Return (X, Y) of the center of cell containing provided text 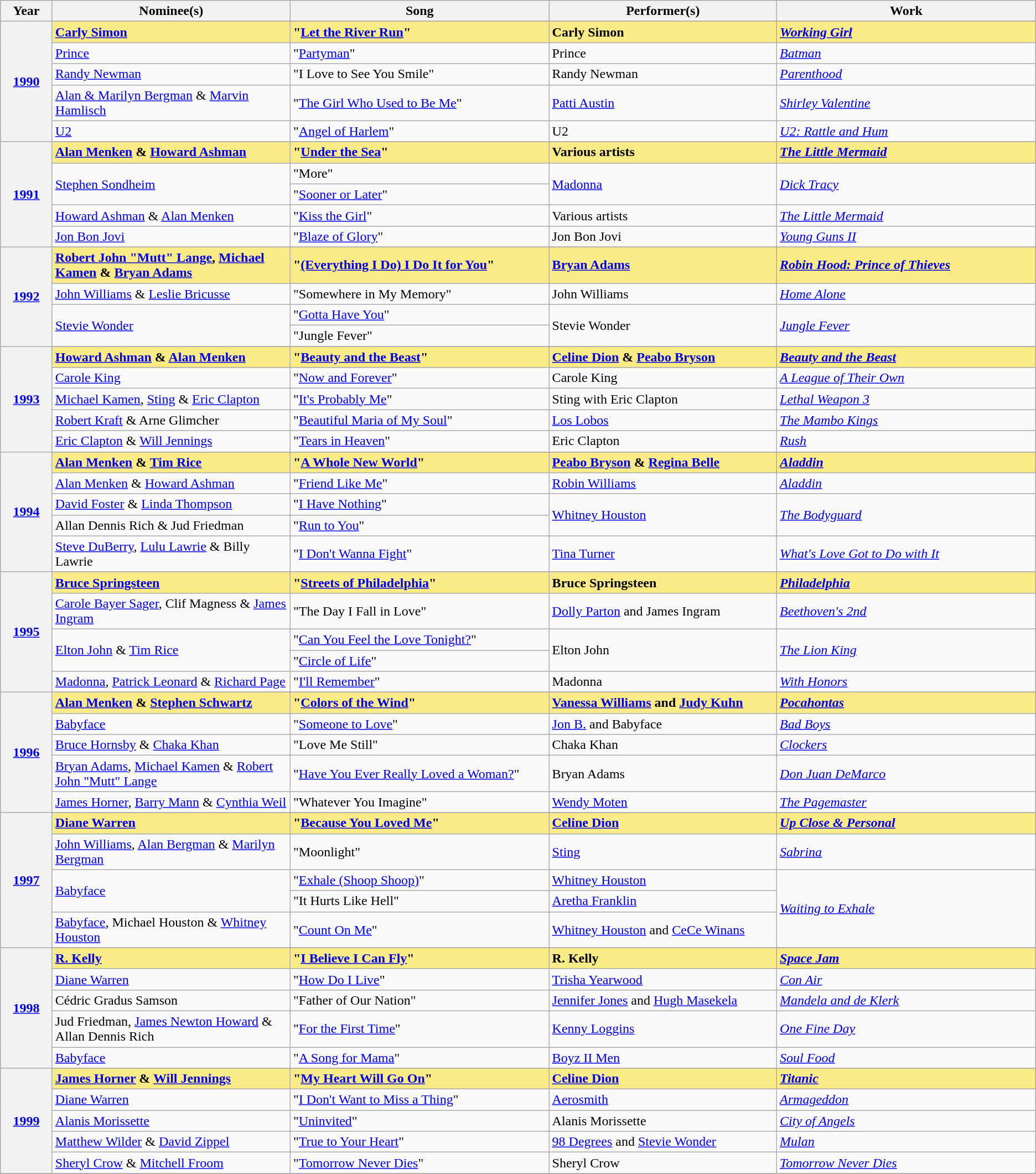
Celine Dion & Peabo Bryson (663, 357)
Tina Turner (663, 554)
"Tears in Heaven" (419, 441)
"Friend Like Me" (419, 483)
1990 (27, 82)
"Sooner or Later" (419, 194)
Beauty and the Beast (906, 357)
"Because You Loved Me" (419, 823)
"I Don't Want to Miss a Thing" (419, 1100)
David Foster & Linda Thompson (171, 504)
"It Hurts Like Hell" (419, 901)
Trisha Yearwood (663, 979)
Don Juan DeMarco (906, 774)
James Horner & Will Jennings (171, 1079)
"Beauty and the Beast" (419, 357)
The Lion King (906, 650)
One Fine Day (906, 1028)
Work (906, 11)
Tomorrow Never Dies (906, 1163)
"Uninvited" (419, 1121)
Chaka Khan (663, 745)
Steve DuBerry, Lulu Lawrie & Billy Lawrie (171, 554)
John Williams & Leslie Bricusse (171, 294)
Con Air (906, 979)
1994 (27, 511)
What's Love Got to Do with It (906, 554)
Parenthood (906, 74)
"Beautiful Maria of My Soul" (419, 420)
Peabo Bryson & Regina Belle (663, 462)
Pocahontas (906, 703)
"Let the River Run" (419, 32)
Carole Bayer Sager, Clif Magness & James Ingram (171, 611)
"Colors of the Wind" (419, 703)
Cédric Gradus Samson (171, 1000)
The Bodyguard (906, 515)
"Have You Ever Really Loved a Woman?" (419, 774)
Lethal Weapon 3 (906, 399)
"(Everything I Do) I Do It for You" (419, 265)
Aerosmith (663, 1100)
Matthew Wilder & David Zippel (171, 1142)
"A Whole New World" (419, 462)
Mandela and de Klerk (906, 1000)
Michael Kamen, Sting & Eric Clapton (171, 399)
"True to Your Heart" (419, 1142)
"Partyman" (419, 53)
James Horner, Barry Mann & Cynthia Weil (171, 802)
"Streets of Philadelphia" (419, 582)
"Circle of Life" (419, 660)
"The Day I Fall in Love" (419, 611)
Armageddon (906, 1100)
"Father of Our Nation" (419, 1000)
1991 (27, 194)
Young Guns II (906, 236)
"Exhale (Shoop Shoop)" (419, 880)
"It's Probably Me" (419, 399)
"For the First Time" (419, 1028)
Space Jam (906, 958)
Sting (663, 851)
1997 (27, 880)
Madonna, Patrick Leonard & Richard Page (171, 682)
"Jungle Fever" (419, 336)
Jon B. and Babyface (663, 724)
Jungle Fever (906, 325)
"Now and Forever" (419, 378)
Working Girl (906, 32)
Alan & Marilyn Bergman & Marvin Hamlisch (171, 103)
"Blaze of Glory" (419, 236)
Robert John "Mutt" Lange, Michael Kamen & Bryan Adams (171, 265)
Wendy Moten (663, 802)
Nominee(s) (171, 11)
"Gotta Have You" (419, 315)
1995 (27, 632)
With Honors (906, 682)
Whitney Houston and CeCe Winans (663, 930)
Alan Menken & Tim Rice (171, 462)
Sheryl Crow (663, 1163)
"My Heart Will Go On" (419, 1079)
Waiting to Exhale (906, 909)
John Williams (663, 294)
"A Song for Mama" (419, 1058)
"Love Me Still" (419, 745)
Jennifer Jones and Hugh Masekela (663, 1000)
1996 (27, 753)
"Can You Feel the Love Tonight?" (419, 639)
Eric Clapton & Will Jennings (171, 441)
"I Have Nothing" (419, 504)
Philadelphia (906, 582)
Beethoven's 2nd (906, 611)
"Run to You" (419, 525)
Dick Tracy (906, 184)
Year (27, 11)
The Pagemaster (906, 802)
City of Angels (906, 1121)
"How Do I Live" (419, 979)
A League of Their Own (906, 378)
John Williams, Alan Bergman & Marilyn Bergman (171, 851)
"The Girl Who Used to Be Me" (419, 103)
Home Alone (906, 294)
Alan Menken & Stephen Schwartz (171, 703)
Jud Friedman, James Newton Howard & Allan Dennis Rich (171, 1028)
98 Degrees and Stevie Wonder (663, 1142)
Rush (906, 441)
Soul Food (906, 1058)
Song (419, 11)
Sabrina (906, 851)
"Under the Sea" (419, 152)
U2: Rattle and Hum (906, 131)
The Mambo Kings (906, 420)
Robin Hood: Prince of Thieves (906, 265)
"Angel of Harlem" (419, 131)
Elton John (663, 650)
"More" (419, 173)
Bruce Hornsby & Chaka Khan (171, 745)
"Tomorrow Never Dies" (419, 1163)
Bryan Adams, Michael Kamen & Robert John "Mutt" Lange (171, 774)
"I Love to See You Smile" (419, 74)
Titanic (906, 1079)
1998 (27, 1007)
1993 (27, 399)
Up Close & Personal (906, 823)
"Kiss the Girl" (419, 215)
Elton John & Tim Rice (171, 650)
Los Lobos (663, 420)
Dolly Parton and James Ingram (663, 611)
"I Don't Wanna Fight" (419, 554)
Robert Kraft & Arne Glimcher (171, 420)
Sting with Eric Clapton (663, 399)
Aretha Franklin (663, 901)
"Somewhere in My Memory" (419, 294)
"I Believe I Can Fly" (419, 958)
"Count On Me" (419, 930)
Kenny Loggins (663, 1028)
Robin Williams (663, 483)
1999 (27, 1121)
Vanessa Williams and Judy Kuhn (663, 703)
Shirley Valentine (906, 103)
"I'll Remember" (419, 682)
Boyz II Men (663, 1058)
Stephen Sondheim (171, 184)
Patti Austin (663, 103)
Babyface, Michael Houston & Whitney Houston (171, 930)
"Whatever You Imagine" (419, 802)
Eric Clapton (663, 441)
Clockers (906, 745)
1992 (27, 297)
Bad Boys (906, 724)
"Moonlight" (419, 851)
Sheryl Crow & Mitchell Froom (171, 1163)
Allan Dennis Rich & Jud Friedman (171, 525)
Mulan (906, 1142)
"Someone to Love" (419, 724)
Performer(s) (663, 11)
Batman (906, 53)
